Locate the cell with the specified text and output its (x, y) center coordinate. 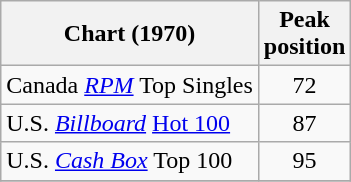
U.S. Billboard Hot 100 (130, 123)
87 (304, 123)
Chart (1970) (130, 34)
Canada RPM Top Singles (130, 85)
72 (304, 85)
Peakposition (304, 34)
95 (304, 161)
U.S. Cash Box Top 100 (130, 161)
